For the text-containing cell, return its midpoint in (X, Y) coordinate format. 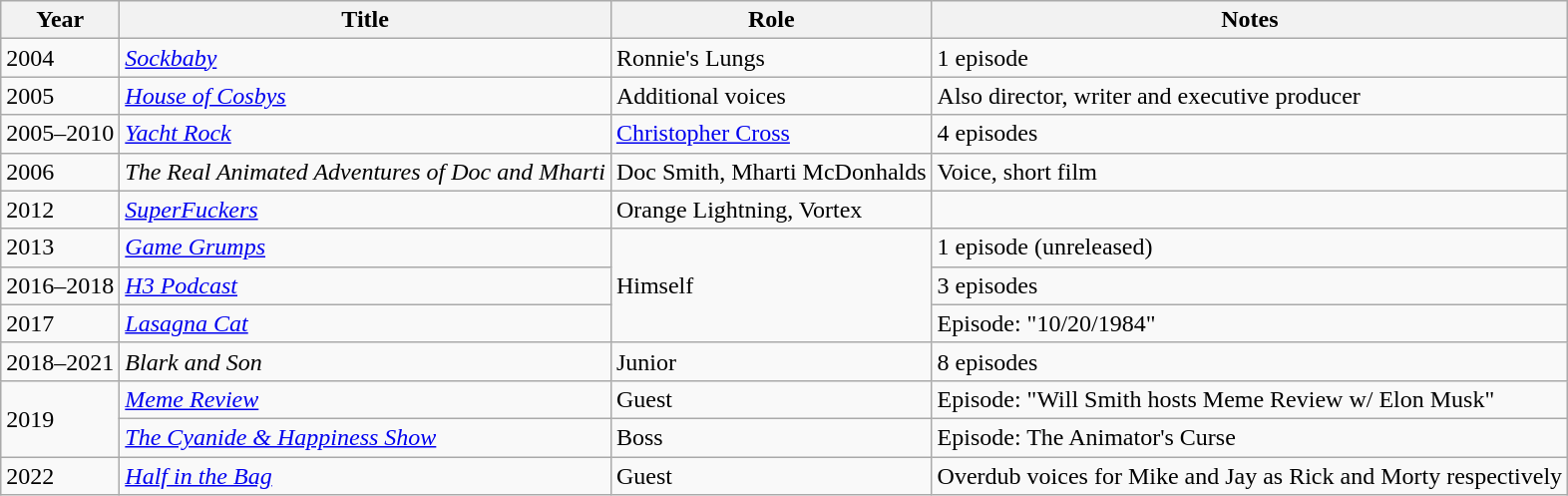
2017 (60, 323)
Notes (1250, 20)
Lasagna Cat (365, 323)
H3 Podcast (365, 285)
Additional voices (771, 96)
2012 (60, 210)
Game Grumps (365, 248)
The Real Animated Adventures of Doc and Mharti (365, 172)
Sockbaby (365, 58)
Episode: The Animator's Curse (1250, 437)
Blark and Son (365, 361)
1 episode (unreleased) (1250, 248)
2016–2018 (60, 285)
Meme Review (365, 399)
Yacht Rock (365, 134)
Episode: "10/20/1984" (1250, 323)
Also director, writer and executive producer (1250, 96)
1 episode (1250, 58)
2004 (60, 58)
2006 (60, 172)
Half in the Bag (365, 476)
Orange Lightning, Vortex (771, 210)
Christopher Cross (771, 134)
SuperFuckers (365, 210)
2005–2010 (60, 134)
2013 (60, 248)
The Cyanide & Happiness Show (365, 437)
Voice, short film (1250, 172)
2019 (60, 418)
2018–2021 (60, 361)
Title (365, 20)
Overdub voices for Mike and Jay as Rick and Morty respectively (1250, 476)
Role (771, 20)
3 episodes (1250, 285)
Boss (771, 437)
Ronnie's Lungs (771, 58)
Himself (771, 285)
House of Cosbys (365, 96)
Doc Smith, Mharti McDonhalds (771, 172)
Episode: "Will Smith hosts Meme Review w/ Elon Musk" (1250, 399)
8 episodes (1250, 361)
2005 (60, 96)
4 episodes (1250, 134)
Junior (771, 361)
Year (60, 20)
2022 (60, 476)
